Provide the (x, y) coordinate of the cell's center where the given text is located.  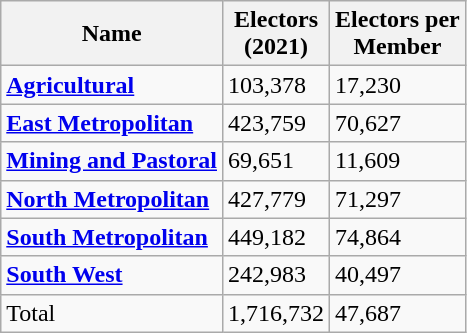
69,651 (276, 161)
71,297 (398, 199)
423,759 (276, 123)
427,779 (276, 199)
North Metropolitan (112, 199)
Electors per Member (398, 34)
Electors (2021) (276, 34)
Total (112, 313)
40,497 (398, 275)
1,716,732 (276, 313)
South West (112, 275)
74,864 (398, 237)
17,230 (398, 85)
Agricultural (112, 85)
11,609 (398, 161)
242,983 (276, 275)
East Metropolitan (112, 123)
449,182 (276, 237)
47,687 (398, 313)
103,378 (276, 85)
70,627 (398, 123)
Mining and Pastoral (112, 161)
South Metropolitan (112, 237)
Name (112, 34)
